Output the [X, Y] coordinate of the center of the cell containing the given text.  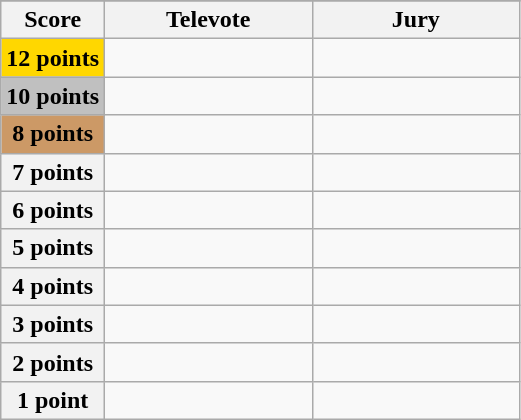
12 points [53, 58]
2 points [53, 362]
1 point [53, 400]
3 points [53, 324]
Televote [209, 20]
8 points [53, 134]
6 points [53, 210]
5 points [53, 248]
10 points [53, 96]
4 points [53, 286]
Jury [416, 20]
Score [53, 20]
7 points [53, 172]
